Output the (x, y) coordinate of the center of the cell containing the given text.  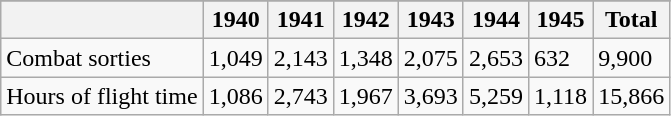
1,967 (366, 96)
1944 (496, 20)
2,075 (430, 58)
1,348 (366, 58)
1,049 (236, 58)
1943 (430, 20)
Hours of flight time (102, 96)
Total (632, 20)
1940 (236, 20)
2,743 (300, 96)
3,693 (430, 96)
632 (560, 58)
5,259 (496, 96)
2,143 (300, 58)
1,118 (560, 96)
Combat sorties (102, 58)
1942 (366, 20)
15,866 (632, 96)
2,653 (496, 58)
1941 (300, 20)
1,086 (236, 96)
9,900 (632, 58)
1945 (560, 20)
